Determine the [X, Y] coordinate at the center of the cell enclosing the given text.  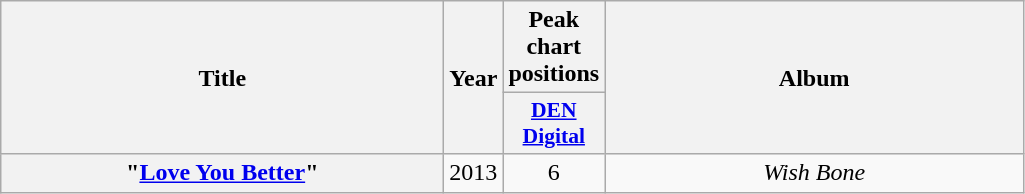
Title [222, 78]
Wish Bone [814, 173]
"Love You Better" [222, 173]
Year [474, 78]
DENDigital [554, 124]
Peak chart positions [554, 47]
Album [814, 78]
6 [554, 173]
2013 [474, 173]
